Search for the cell housing the specified text and yield its [x, y] center coordinate. 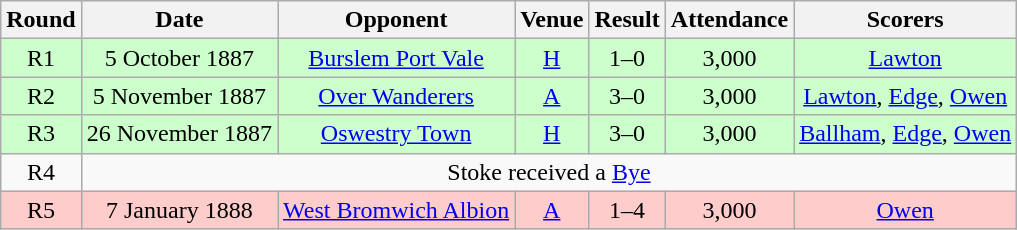
Lawton [906, 58]
Result [627, 20]
1–0 [627, 58]
R4 [41, 172]
Scorers [906, 20]
Stoke received a Bye [549, 172]
Ballham, Edge, Owen [906, 134]
5 November 1887 [179, 96]
Burslem Port Vale [396, 58]
Lawton, Edge, Owen [906, 96]
5 October 1887 [179, 58]
Round [41, 20]
Over Wanderers [396, 96]
R2 [41, 96]
R5 [41, 210]
Date [179, 20]
West Bromwich Albion [396, 210]
1–4 [627, 210]
R1 [41, 58]
Attendance [729, 20]
Oswestry Town [396, 134]
26 November 1887 [179, 134]
Owen [906, 210]
7 January 1888 [179, 210]
Opponent [396, 20]
Venue [552, 20]
R3 [41, 134]
